Output the (x, y) coordinate of the center of the cell containing the given text.  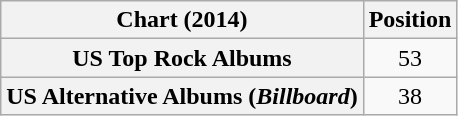
US Alternative Albums (Billboard) (182, 96)
Chart (2014) (182, 20)
Position (410, 20)
US Top Rock Albums (182, 58)
53 (410, 58)
38 (410, 96)
